Identify which cell holds the provided text, then report its [X, Y] central coordinate. 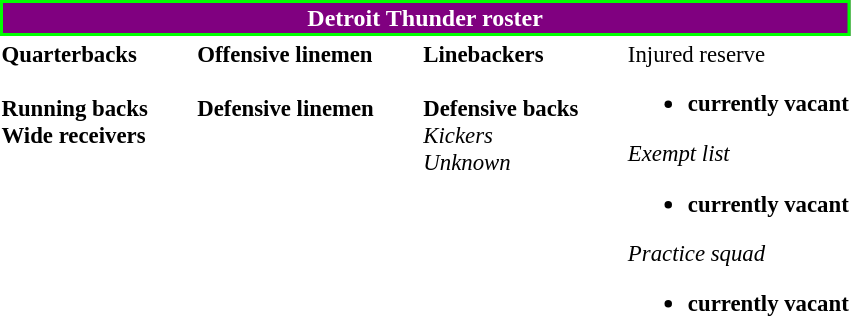
Detroit Thunder roster [425, 18]
